Determine the [X, Y] coordinate at the center of the cell enclosing the given text.  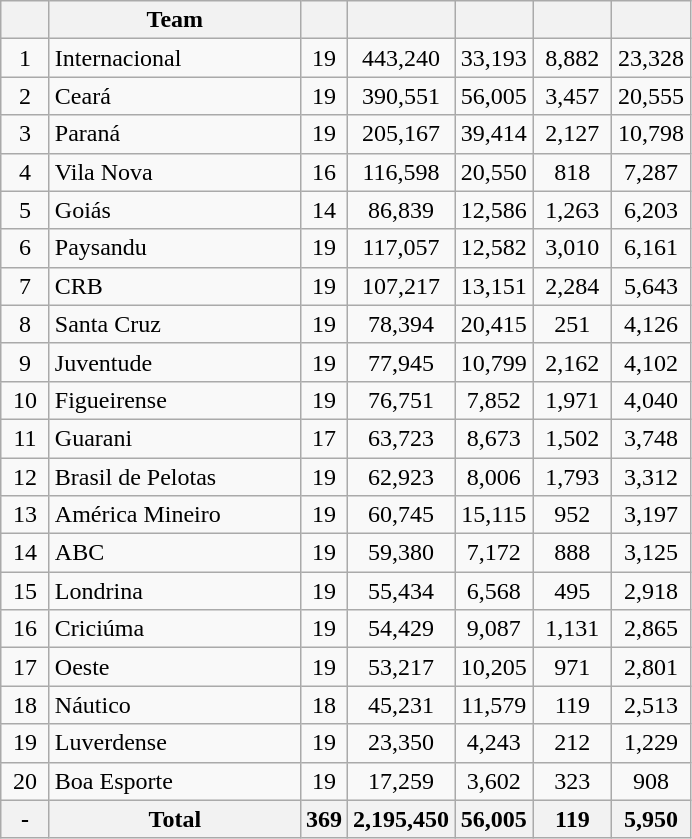
1,131 [572, 629]
17,259 [400, 781]
116,598 [400, 172]
12,586 [494, 210]
7,172 [494, 553]
Paraná [174, 134]
6,568 [494, 591]
Vila Nova [174, 172]
212 [572, 743]
Náutico [174, 705]
Luverdense [174, 743]
971 [572, 667]
3 [26, 134]
10,798 [652, 134]
12,582 [494, 248]
63,723 [400, 438]
15,115 [494, 515]
11 [26, 438]
CRB [174, 286]
2 [26, 96]
78,394 [400, 324]
443,240 [400, 58]
Figueirense [174, 400]
Guarani [174, 438]
11,579 [494, 705]
390,551 [400, 96]
3,312 [652, 477]
33,193 [494, 58]
5 [26, 210]
86,839 [400, 210]
3,125 [652, 553]
Santa Cruz [174, 324]
Internacional [174, 58]
7,852 [494, 400]
3,010 [572, 248]
2,195,450 [400, 819]
10,799 [494, 362]
2,162 [572, 362]
76,751 [400, 400]
4,102 [652, 362]
8 [26, 324]
205,167 [400, 134]
10,205 [494, 667]
4 [26, 172]
- [26, 819]
3,748 [652, 438]
908 [652, 781]
9,087 [494, 629]
4,126 [652, 324]
369 [324, 819]
4,040 [652, 400]
13,151 [494, 286]
23,328 [652, 58]
20 [26, 781]
8,006 [494, 477]
59,380 [400, 553]
5,950 [652, 819]
1,971 [572, 400]
7,287 [652, 172]
1 [26, 58]
251 [572, 324]
54,429 [400, 629]
952 [572, 515]
6 [26, 248]
9 [26, 362]
Juventude [174, 362]
1,263 [572, 210]
5,643 [652, 286]
495 [572, 591]
2,513 [652, 705]
2,918 [652, 591]
45,231 [400, 705]
Brasil de Pelotas [174, 477]
6,203 [652, 210]
12 [26, 477]
15 [26, 591]
55,434 [400, 591]
1,793 [572, 477]
888 [572, 553]
Ceará [174, 96]
7 [26, 286]
1,229 [652, 743]
2,801 [652, 667]
62,923 [400, 477]
117,057 [400, 248]
1,502 [572, 438]
Criciúma [174, 629]
Team [174, 20]
América Mineiro [174, 515]
20,555 [652, 96]
Londrina [174, 591]
3,602 [494, 781]
20,550 [494, 172]
Boa Esporte [174, 781]
4,243 [494, 743]
818 [572, 172]
Goiás [174, 210]
323 [572, 781]
8,882 [572, 58]
77,945 [400, 362]
53,217 [400, 667]
Total [174, 819]
3,457 [572, 96]
Paysandu [174, 248]
20,415 [494, 324]
Oeste [174, 667]
2,865 [652, 629]
8,673 [494, 438]
2,127 [572, 134]
23,350 [400, 743]
3,197 [652, 515]
2,284 [572, 286]
60,745 [400, 515]
6,161 [652, 248]
ABC [174, 553]
39,414 [494, 134]
107,217 [400, 286]
13 [26, 515]
10 [26, 400]
